Determine the [X, Y] coordinate at the center of the cell enclosing the given text.  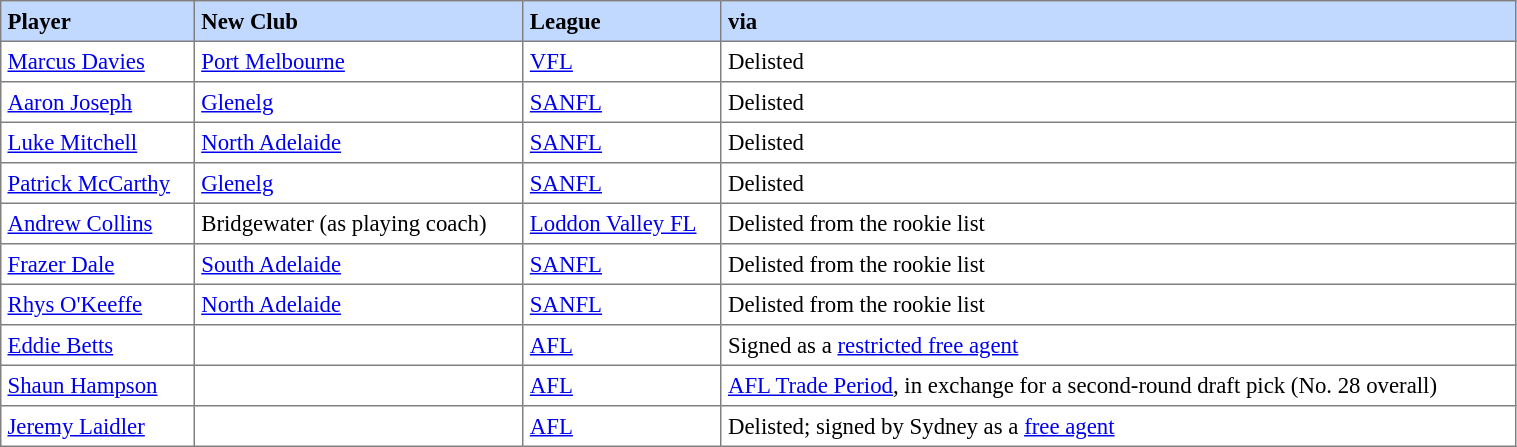
South Adelaide [358, 264]
Aaron Joseph [98, 102]
Port Melbourne [358, 61]
Player [98, 21]
Delisted; signed by Sydney as a free agent [1118, 426]
Rhys O'Keeffe [98, 304]
Eddie Betts [98, 345]
Marcus Davies [98, 61]
Frazer Dale [98, 264]
AFL Trade Period, in exchange for a second-round draft pick (No. 28 overall) [1118, 385]
Andrew Collins [98, 223]
New Club [358, 21]
Signed as a restricted free agent [1118, 345]
Loddon Valley FL [622, 223]
via [1118, 21]
Luke Mitchell [98, 142]
Patrick McCarthy [98, 183]
Jeremy Laidler [98, 426]
Shaun Hampson [98, 385]
League [622, 21]
Bridgewater (as playing coach) [358, 223]
VFL [622, 61]
